For the text-containing cell, return its midpoint in [x, y] coordinate format. 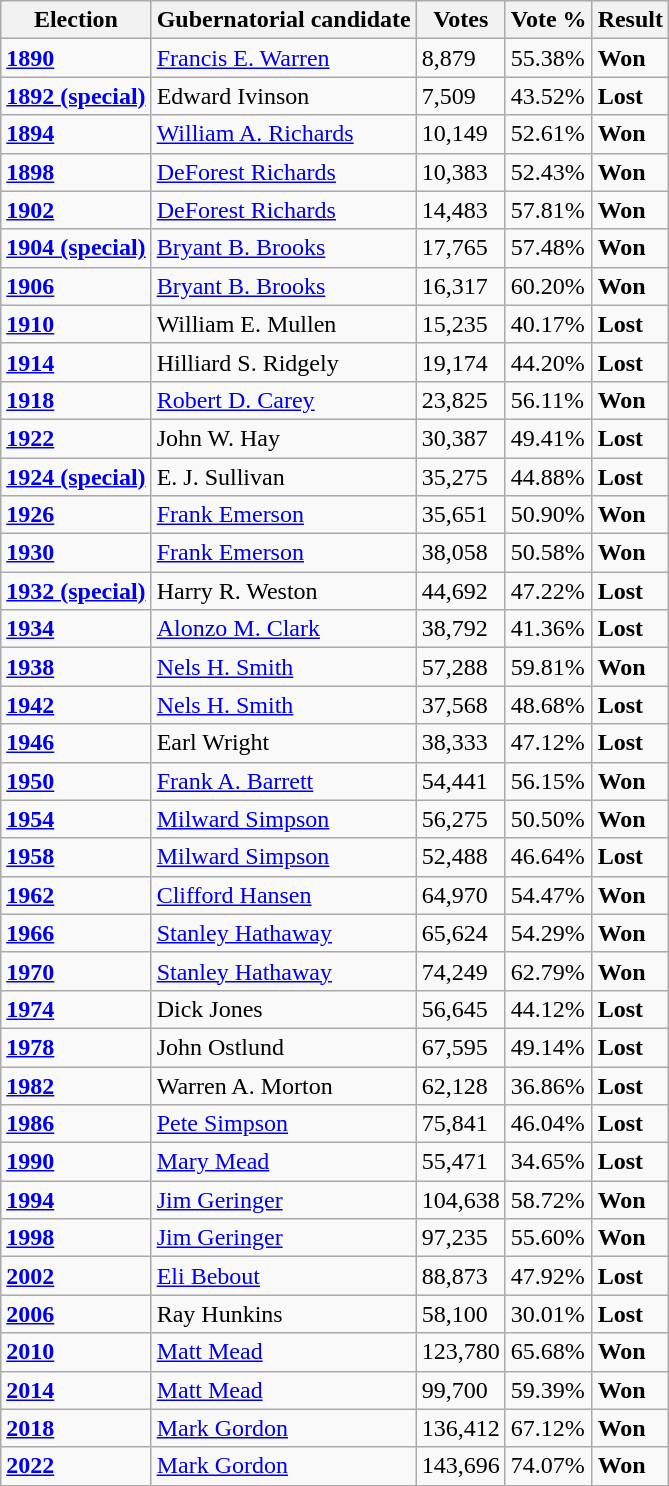
1978 [76, 1047]
1922 [76, 438]
1918 [76, 400]
1932 (special) [76, 591]
23,825 [460, 400]
1950 [76, 781]
7,509 [460, 96]
Harry R. Weston [284, 591]
37,568 [460, 705]
John W. Hay [284, 438]
46.64% [548, 857]
Vote % [548, 20]
1970 [76, 971]
62.79% [548, 971]
John Ostlund [284, 1047]
65,624 [460, 933]
Result [630, 20]
2018 [76, 1428]
1910 [76, 324]
34.65% [548, 1162]
58,100 [460, 1314]
47.92% [548, 1276]
1906 [76, 286]
44,692 [460, 591]
1990 [76, 1162]
88,873 [460, 1276]
1962 [76, 895]
1914 [76, 362]
99,700 [460, 1390]
16,317 [460, 286]
1986 [76, 1124]
56,645 [460, 1009]
17,765 [460, 248]
1958 [76, 857]
38,058 [460, 553]
Alonzo M. Clark [284, 629]
123,780 [460, 1352]
55.38% [548, 58]
35,275 [460, 477]
56.15% [548, 781]
41.36% [548, 629]
49.14% [548, 1047]
2014 [76, 1390]
8,879 [460, 58]
1934 [76, 629]
William E. Mullen [284, 324]
Dick Jones [284, 1009]
64,970 [460, 895]
65.68% [548, 1352]
1926 [76, 515]
62,128 [460, 1085]
36.86% [548, 1085]
74,249 [460, 971]
2006 [76, 1314]
52,488 [460, 857]
Hilliard S. Ridgely [284, 362]
Edward Ivinson [284, 96]
William A. Richards [284, 134]
1998 [76, 1238]
1974 [76, 1009]
56,275 [460, 819]
Francis E. Warren [284, 58]
1924 (special) [76, 477]
1890 [76, 58]
55,471 [460, 1162]
1898 [76, 172]
1946 [76, 743]
1892 (special) [76, 96]
2002 [76, 1276]
Robert D. Carey [284, 400]
44.12% [548, 1009]
1938 [76, 667]
136,412 [460, 1428]
40.17% [548, 324]
46.04% [548, 1124]
50.90% [548, 515]
30.01% [548, 1314]
67,595 [460, 1047]
50.50% [548, 819]
143,696 [460, 1466]
57.48% [548, 248]
19,174 [460, 362]
56.11% [548, 400]
Gubernatorial candidate [284, 20]
57,288 [460, 667]
54.47% [548, 895]
Warren A. Morton [284, 1085]
1994 [76, 1200]
Mary Mead [284, 1162]
47.12% [548, 743]
Election [76, 20]
59.81% [548, 667]
2022 [76, 1466]
14,483 [460, 210]
Votes [460, 20]
57.81% [548, 210]
1942 [76, 705]
Pete Simpson [284, 1124]
104,638 [460, 1200]
Eli Bebout [284, 1276]
30,387 [460, 438]
48.68% [548, 705]
Ray Hunkins [284, 1314]
67.12% [548, 1428]
54.29% [548, 933]
44.88% [548, 477]
74.07% [548, 1466]
2010 [76, 1352]
38,792 [460, 629]
54,441 [460, 781]
10,149 [460, 134]
1982 [76, 1085]
55.60% [548, 1238]
1966 [76, 933]
Earl Wright [284, 743]
1954 [76, 819]
Clifford Hansen [284, 895]
52.43% [548, 172]
50.58% [548, 553]
59.39% [548, 1390]
60.20% [548, 286]
1904 (special) [76, 248]
Frank A. Barrett [284, 781]
E. J. Sullivan [284, 477]
38,333 [460, 743]
58.72% [548, 1200]
15,235 [460, 324]
1894 [76, 134]
47.22% [548, 591]
35,651 [460, 515]
44.20% [548, 362]
10,383 [460, 172]
52.61% [548, 134]
1930 [76, 553]
1902 [76, 210]
75,841 [460, 1124]
49.41% [548, 438]
43.52% [548, 96]
97,235 [460, 1238]
